Identify which cell holds the provided text, then report its (X, Y) central coordinate. 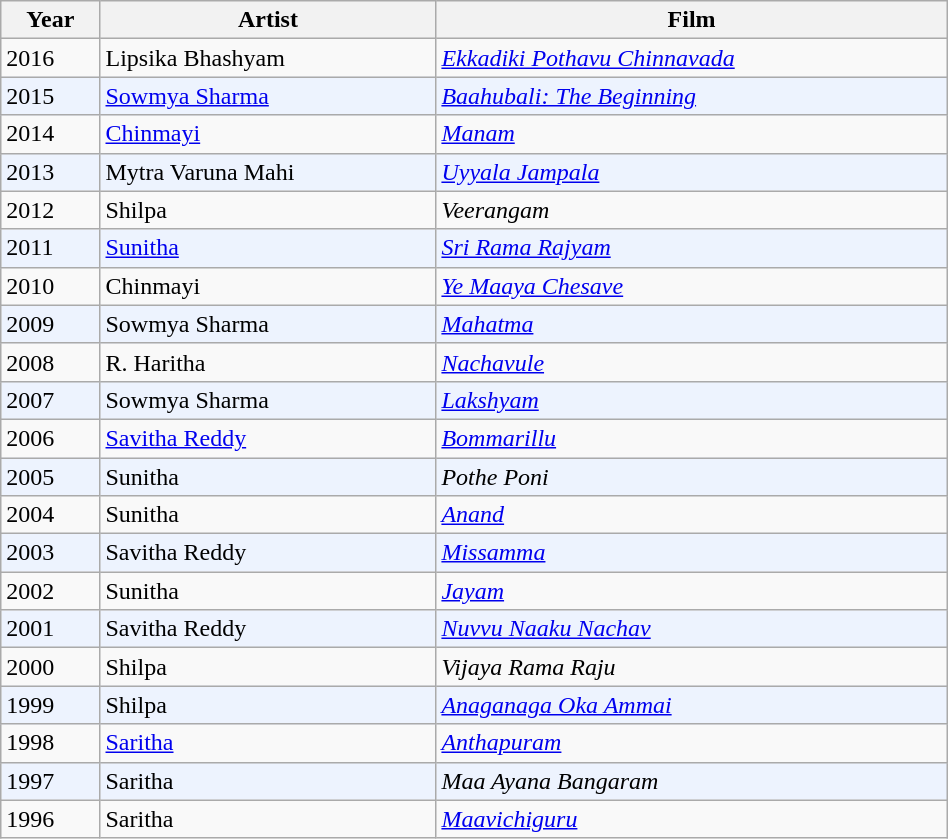
2003 (50, 553)
Uyyala Jampala (692, 172)
Film (692, 20)
Maavichiguru (692, 819)
Lakshyam (692, 400)
2015 (50, 96)
Anthapuram (692, 743)
Nachavule (692, 362)
2009 (50, 324)
2000 (50, 667)
Mytra Varuna Mahi (268, 172)
2008 (50, 362)
Pothe Poni (692, 477)
Nuvvu Naaku Nachav (692, 629)
2002 (50, 591)
1999 (50, 705)
Ekkadiki Pothavu Chinnavada (692, 58)
1996 (50, 819)
Ye Maaya Chesave (692, 286)
2010 (50, 286)
2014 (50, 134)
2013 (50, 172)
Anaganaga Oka Ammai (692, 705)
2011 (50, 248)
Maa Ayana Bangaram (692, 781)
1998 (50, 743)
2007 (50, 400)
Mahatma (692, 324)
Vijaya Rama Raju (692, 667)
Veerangam (692, 210)
1997 (50, 781)
2006 (50, 438)
Manam (692, 134)
2016 (50, 58)
2004 (50, 515)
2001 (50, 629)
Baahubali: The Beginning (692, 96)
2005 (50, 477)
Year (50, 20)
R. Haritha (268, 362)
Anand (692, 515)
Sri Rama Rajyam (692, 248)
Bommarillu (692, 438)
Missamma (692, 553)
Lipsika Bhashyam (268, 58)
Artist (268, 20)
2012 (50, 210)
Jayam (692, 591)
